Locate the cell with the specified text and output its [X, Y] center coordinate. 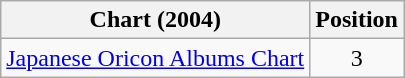
Position [357, 20]
3 [357, 58]
Japanese Oricon Albums Chart [156, 58]
Chart (2004) [156, 20]
